Return the (x, y) coordinate for the center point of the cell that contains the specified text.  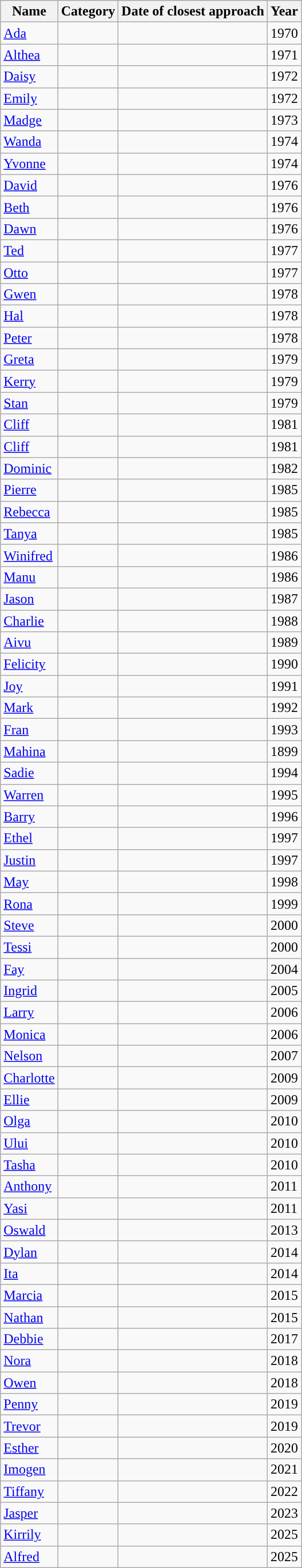
Kirrily (29, 1535)
2004 (284, 969)
Debbie (29, 1339)
2021 (284, 1470)
Fay (29, 969)
Sadie (29, 773)
Althea (29, 55)
Penny (29, 1404)
Monica (29, 1034)
Marcia (29, 1295)
1992 (284, 708)
Ethel (29, 838)
Category (88, 11)
Mahina (29, 751)
Dominic (29, 468)
Madge (29, 120)
Barry (29, 817)
Otto (29, 273)
Ului (29, 1143)
2020 (284, 1448)
1993 (284, 730)
Winifred (29, 555)
Name (29, 11)
May (29, 882)
1971 (284, 55)
Peter (29, 338)
Charlie (29, 620)
Stan (29, 403)
2013 (284, 1230)
1996 (284, 817)
Steve (29, 925)
Manu (29, 577)
Dylan (29, 1252)
2023 (284, 1513)
Alfred (29, 1557)
Esther (29, 1448)
1998 (284, 882)
David (29, 185)
Rona (29, 904)
Anthony (29, 1187)
Ted (29, 250)
1899 (284, 751)
Nelson (29, 1056)
1982 (284, 468)
Fran (29, 730)
Oswald (29, 1230)
Yvonne (29, 164)
Imogen (29, 1470)
Ita (29, 1273)
Olga (29, 1121)
1999 (284, 904)
1987 (284, 599)
Hal (29, 316)
Mark (29, 708)
Year (284, 11)
Wanda (29, 142)
1994 (284, 773)
Warren (29, 795)
Nathan (29, 1317)
Yasi (29, 1208)
Tasha (29, 1165)
1990 (284, 664)
Rebecca (29, 512)
1991 (284, 686)
Charlotte (29, 1078)
1989 (284, 643)
Greta (29, 360)
2022 (284, 1491)
Ada (29, 33)
Ingrid (29, 991)
Daisy (29, 77)
Trevor (29, 1426)
Dawn (29, 229)
Jasper (29, 1513)
Aivu (29, 643)
Owen (29, 1383)
Tessi (29, 947)
2005 (284, 991)
Tiffany (29, 1491)
Joy (29, 686)
Beth (29, 207)
Gwen (29, 295)
Date of closest approach (193, 11)
Nora (29, 1361)
1970 (284, 33)
1988 (284, 620)
1995 (284, 795)
Justin (29, 860)
Pierre (29, 490)
Jason (29, 599)
Ellie (29, 1100)
Kerry (29, 381)
Emily (29, 98)
2007 (284, 1056)
Larry (29, 1013)
2017 (284, 1339)
Felicity (29, 664)
Tanya (29, 534)
1973 (284, 120)
